Capture the cell that displays the provided text and extract its (x, y) central coordinate. 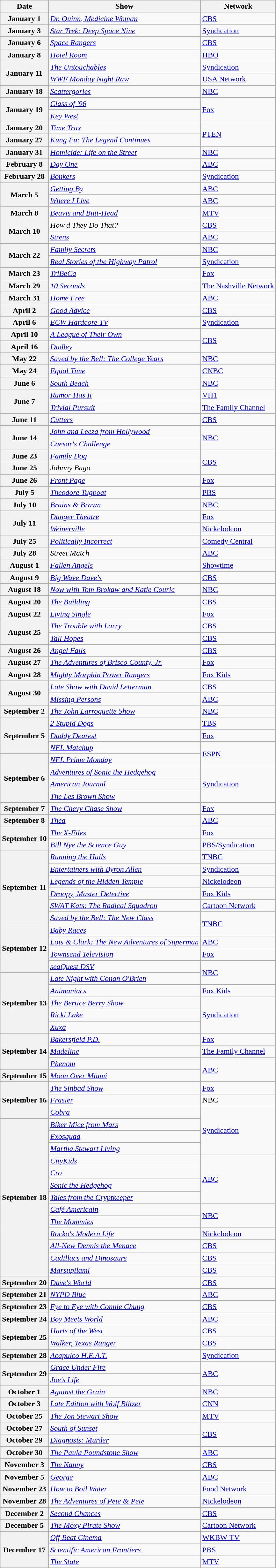
Grace Under Fire (124, 1367)
Harts of the West (124, 1331)
September 2 (24, 711)
September 28 (24, 1355)
Street Match (124, 553)
Class of '96 (124, 103)
PBS/Syndication (238, 845)
Tall Hopes (124, 638)
A League of Their Own (124, 334)
September 21 (24, 1294)
September 23 (24, 1307)
HBO (238, 55)
Day One (124, 164)
Network (238, 6)
Diagnosis: Murder (124, 1440)
Ricki Lake (124, 1015)
October 25 (24, 1416)
July 28 (24, 553)
September 8 (24, 821)
August 26 (24, 650)
Cutters (124, 420)
Bakersfield P.D. (124, 1039)
August 18 (24, 590)
Dr. Quinn, Medicine Woman (124, 19)
Boy Meets World (124, 1319)
January 1 (24, 19)
Trivial Pursuit (124, 407)
Cobra (124, 1112)
seaQuest DSV (124, 966)
January 20 (24, 128)
August 30 (24, 693)
March 5 (24, 195)
October 1 (24, 1392)
Cro (124, 1173)
Angel Falls (124, 650)
The Bertice Berry Show (124, 1003)
Brains & Brawn (124, 504)
Second Chances (124, 1513)
Townsend Television (124, 954)
October 27 (24, 1428)
June 14 (24, 438)
Marsupilami (124, 1270)
The Paula Poundstone Show (124, 1452)
Star Trek: Deep Space Nine (124, 31)
CNBC (238, 371)
June 11 (24, 420)
January 31 (24, 152)
10 Seconds (124, 286)
January 3 (24, 31)
December 2 (24, 1513)
April 16 (24, 346)
The John Larroquette Show (124, 711)
The Trouble with Larry (124, 626)
The Mommies (124, 1222)
Kung Fu: The Legend Continues (124, 140)
ECW Hardcore TV (124, 322)
December 5 (24, 1526)
August 9 (24, 578)
Weinerville (124, 529)
Eye to Eye with Connie Chung (124, 1307)
Frasier (124, 1100)
June 23 (24, 456)
September 6 (24, 778)
February 28 (24, 177)
September 11 (24, 887)
Showtime (238, 565)
Theodore Tugboat (124, 492)
Tales from the Cryptkeeper (124, 1197)
Space Rangers (124, 43)
September 24 (24, 1319)
How'd They Do That? (124, 225)
March 22 (24, 255)
American Journal (124, 784)
CityKids (124, 1161)
WWF Monday Night Raw (124, 79)
Animaniacs (124, 991)
PTEN (238, 134)
Date (24, 6)
All-New Dennis the Menace (124, 1246)
Rocko's Modern Life (124, 1234)
September 20 (24, 1282)
The Moxy Pirate Show (124, 1526)
Saved by the Bell: The College Years (124, 359)
May 22 (24, 359)
June 25 (24, 468)
Hotel Room (124, 55)
April 10 (24, 334)
Xuxa (124, 1027)
August 22 (24, 614)
NFL Matchup (124, 748)
TriBeCa (124, 274)
March 10 (24, 231)
Front Page (124, 480)
Danger Theatre (124, 517)
June 6 (24, 383)
November 5 (24, 1477)
Baby Races (124, 930)
January 18 (24, 91)
Moon Over Miami (124, 1076)
July 5 (24, 492)
South of Sunset (124, 1428)
USA Network (238, 79)
Living Single (124, 614)
September 10 (24, 839)
July 11 (24, 523)
Café Americain (124, 1209)
Cadillacs and Dinosaurs (124, 1258)
September 25 (24, 1337)
September 15 (24, 1076)
Comedy Central (238, 541)
Getting By (124, 189)
Food Network (238, 1489)
Where I Live (124, 201)
Real Stories of the Highway Patrol (124, 261)
Caesar's Challenge (124, 444)
September 16 (24, 1100)
Bonkers (124, 177)
Running the Halls (124, 857)
Exosquad (124, 1137)
Big Wave Dave's (124, 578)
Scattergories (124, 91)
September 14 (24, 1051)
Mighty Morphin Power Rangers (124, 675)
March 29 (24, 286)
TBS (238, 723)
Sonic the Hedgehog (124, 1185)
June 7 (24, 401)
Home Free (124, 298)
February 8 (24, 164)
Daddy Dearest (124, 735)
Key West (124, 116)
Late Show with David Letterman (124, 687)
July 10 (24, 504)
September 13 (24, 1003)
Walker, Texas Ranger (124, 1343)
September 5 (24, 735)
September 7 (24, 808)
September 12 (24, 948)
The Chevy Chase Show (124, 808)
Time Trax (124, 128)
November 3 (24, 1465)
Off Beat Cinema (124, 1538)
Acapulco H.E.A.T. (124, 1355)
Equal Time (124, 371)
Family Secrets (124, 249)
December 17 (24, 1550)
January 11 (24, 73)
The Untouchables (124, 67)
January 19 (24, 110)
Politically Incorrect (124, 541)
Johnny Bago (124, 468)
CNN (238, 1404)
Bill Nye the Science Guy (124, 845)
August 27 (24, 663)
WKBW-TV (238, 1538)
Fallen Angels (124, 565)
The Nashville Network (238, 286)
Droopy, Master Detective (124, 893)
August 25 (24, 632)
Dave's World (124, 1282)
November 28 (24, 1501)
Adventures of Sonic the Hedgehog (124, 772)
The Sinbad Show (124, 1088)
South Beach (124, 383)
Against the Grain (124, 1392)
June 26 (24, 480)
The State (124, 1562)
Family Dog (124, 456)
May 24 (24, 371)
October 30 (24, 1452)
Thea (124, 821)
NFL Prime Monday (124, 760)
Scientific American Frontiers (124, 1550)
November 23 (24, 1489)
How to Boil Water (124, 1489)
ESPN (238, 754)
September 29 (24, 1374)
October 29 (24, 1440)
The Jon Stewart Show (124, 1416)
Late Night with Conan O'Brien (124, 979)
2 Stupid Dogs (124, 723)
July 25 (24, 541)
January 6 (24, 43)
April 2 (24, 310)
Show (124, 6)
September 18 (24, 1197)
The X-Files (124, 833)
George (124, 1477)
Rumor Has It (124, 395)
John and Leeza from Hollywood (124, 432)
Madeline (124, 1051)
Missing Persons (124, 699)
Entertainers with Byron Allen (124, 869)
January 27 (24, 140)
The Adventures of Brisco County, Jr. (124, 663)
The Les Brown Show (124, 796)
August 20 (24, 602)
Joe's Life (124, 1380)
August 1 (24, 565)
Late Edition with Wolf Blitzer (124, 1404)
SWAT Kats: The Radical Squadron (124, 905)
March 23 (24, 274)
NYPD Blue (124, 1294)
The Nanny (124, 1465)
Now with Tom Brokaw and Katie Couric (124, 590)
Saved by the Bell: The New Class (124, 918)
January 8 (24, 55)
Sirens (124, 237)
Biker Mice from Mars (124, 1124)
August 28 (24, 675)
VH1 (238, 395)
The Adventures of Pete & Pete (124, 1501)
Phenom (124, 1064)
October 3 (24, 1404)
March 8 (24, 213)
Beavis and Butt-Head (124, 213)
Legends of the Hidden Temple (124, 881)
Good Advice (124, 310)
April 6 (24, 322)
March 31 (24, 298)
The Building (124, 602)
Lois & Clark: The New Adventures of Superman (124, 942)
Martha Stewart Living (124, 1149)
Dudley (124, 346)
Homicide: Life on the Street (124, 152)
